Find where the given text appears and provide that cell's center as [x, y] coordinate. 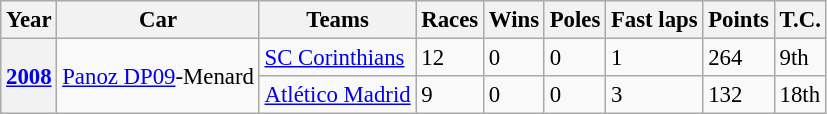
132 [738, 95]
Fast laps [654, 20]
Car [158, 20]
2008 [29, 76]
12 [450, 58]
1 [654, 58]
3 [654, 95]
SC Corinthians [338, 58]
Atlético Madrid [338, 95]
T.C. [800, 20]
264 [738, 58]
Races [450, 20]
Poles [574, 20]
Panoz DP09-Menard [158, 76]
9 [450, 95]
Teams [338, 20]
Year [29, 20]
Wins [514, 20]
Points [738, 20]
9th [800, 58]
18th [800, 95]
